Identify which cell holds the provided text, then report its (x, y) central coordinate. 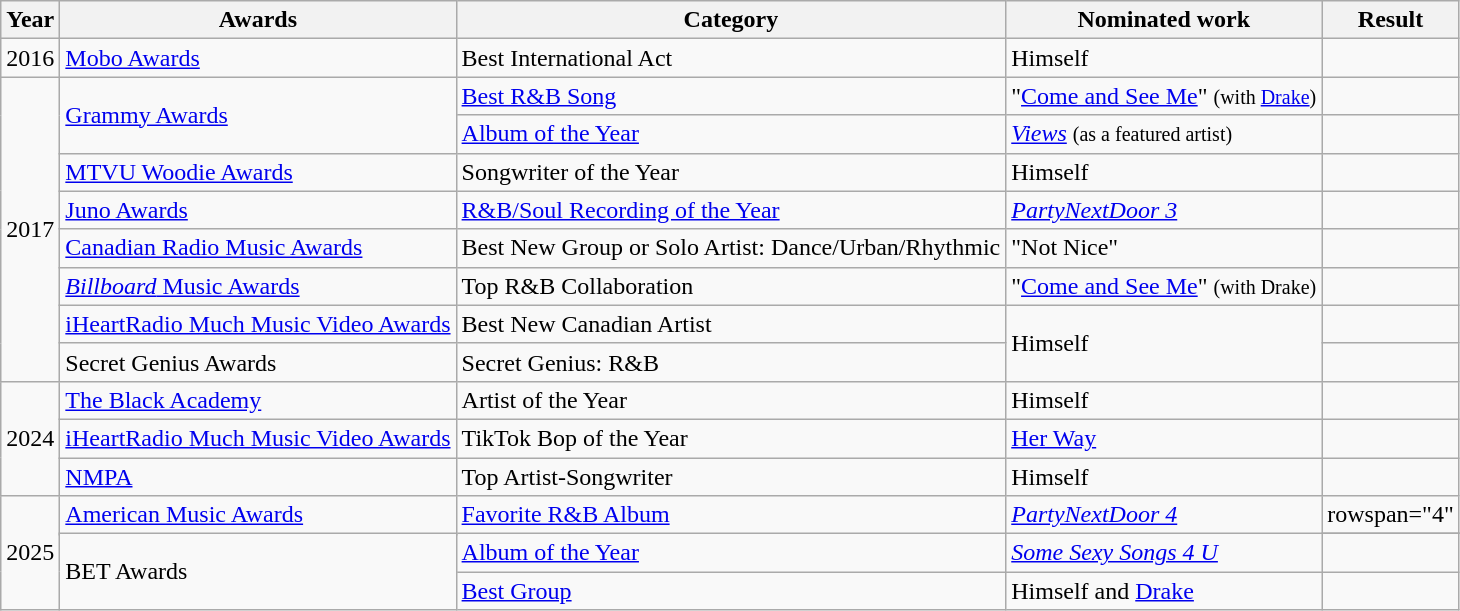
"Not Nice" (1164, 248)
rowspan="4" (1391, 515)
Best International Act (731, 58)
Best New Group or Solo Artist: Dance/Urban/Rhythmic (731, 248)
PartyNextDoor 4 (1164, 515)
Canadian Radio Music Awards (258, 248)
2025 (30, 553)
Some Sexy Songs 4 U (1164, 553)
MTVU Woodie Awards (258, 172)
Top R&B Collaboration (731, 286)
PartyNextDoor 3 (1164, 210)
Secret Genius Awards (258, 362)
Awards (258, 20)
Grammy Awards (258, 115)
American Music Awards (258, 515)
BET Awards (258, 572)
Category (731, 20)
Songwriter of the Year (731, 172)
2016 (30, 58)
Result (1391, 20)
Himself and Drake (1164, 591)
Favorite R&B Album (731, 515)
Year (30, 20)
Mobo Awards (258, 58)
Secret Genius: R&B (731, 362)
TikTok Bop of the Year (731, 438)
Nominated work (1164, 20)
Best Group (731, 591)
Artist of the Year (731, 400)
The Black Academy (258, 400)
Top Artist-Songwriter (731, 477)
Juno Awards (258, 210)
R&B/Soul Recording of the Year (731, 210)
Best R&B Song (731, 96)
2017 (30, 229)
Best New Canadian Artist (731, 324)
Views (as a featured artist) (1164, 134)
Her Way (1164, 438)
NMPA (258, 477)
2024 (30, 438)
Billboard Music Awards (258, 286)
